Locate the cell with the specified text and output its (X, Y) center coordinate. 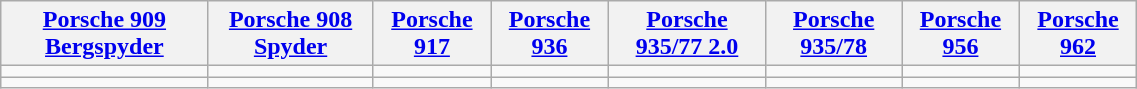
Porsche 909 Bergspyder (104, 34)
Porsche 917 (432, 34)
Porsche 935/77 2.0 (687, 34)
Porsche 935/78 (834, 34)
Porsche 936 (550, 34)
Porsche 962 (1078, 34)
Porsche 908 Spyder (290, 34)
Porsche 956 (961, 34)
